Scan for the cell matching the given text and deliver its (x, y) coordinate at center. 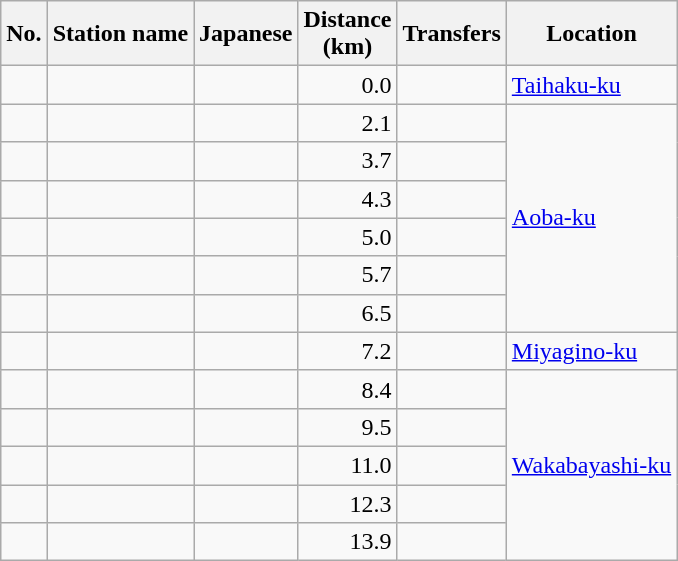
Wakabayashi-ku (591, 465)
8.4 (348, 389)
No. (24, 34)
3.7 (348, 161)
Aoba-ku (591, 218)
9.5 (348, 427)
7.2 (348, 351)
Taihaku-ku (591, 85)
0.0 (348, 85)
12.3 (348, 503)
Station name (120, 34)
5.7 (348, 275)
2.1 (348, 123)
Distance(km) (348, 34)
Location (591, 34)
5.0 (348, 237)
13.9 (348, 542)
Miyagino-ku (591, 351)
Transfers (452, 34)
4.3 (348, 199)
6.5 (348, 313)
Japanese (246, 34)
11.0 (348, 465)
